Extract the [x, y] coordinate from the center of the cell holding the provided text.  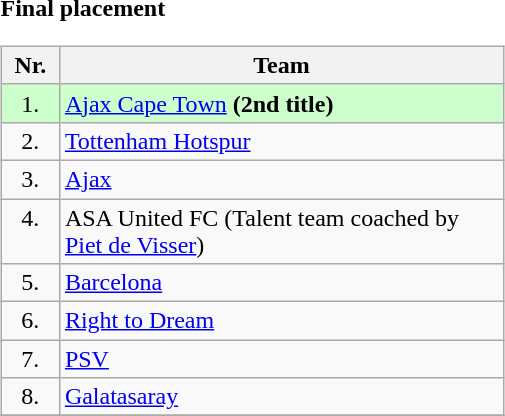
6. [30, 321]
ASA United FC (Talent team coached by Piet de Visser) [281, 230]
Right to Dream [281, 321]
2. [30, 141]
PSV [281, 359]
Ajax Cape Town (2nd title) [281, 103]
4. [30, 230]
Tottenham Hotspur [281, 141]
Galatasaray [281, 397]
Barcelona [281, 283]
Team [281, 65]
5. [30, 283]
3. [30, 179]
8. [30, 397]
7. [30, 359]
Ajax [281, 179]
1. [30, 103]
Nr. [30, 65]
